Capture the cell that displays the provided text and extract its (x, y) central coordinate. 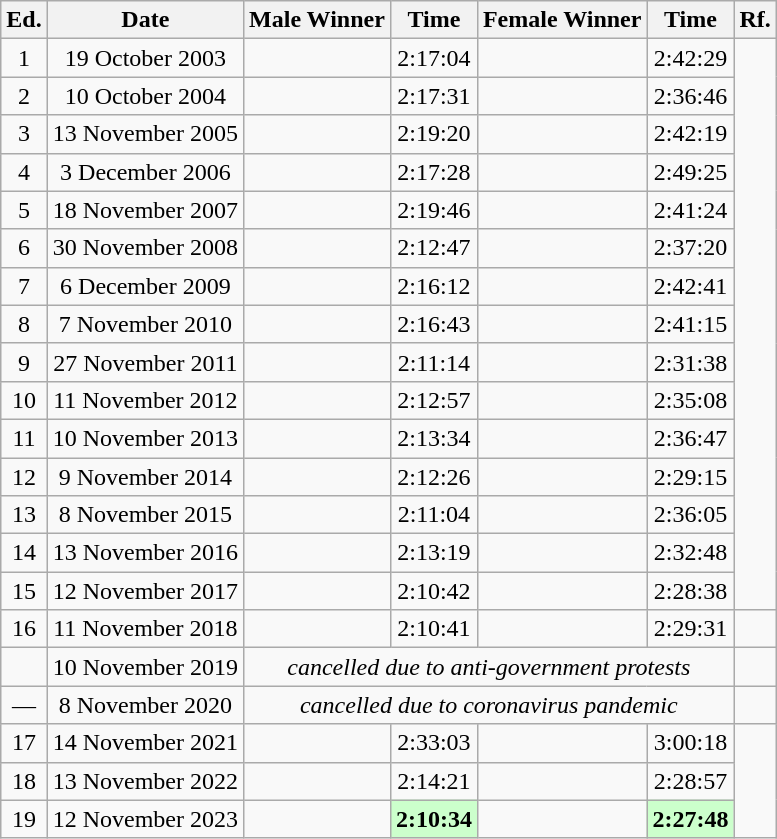
13 (24, 515)
2:12:26 (434, 477)
2:32:48 (690, 553)
2:35:08 (690, 400)
2:29:15 (690, 477)
2:42:19 (690, 134)
7 (24, 286)
2:36:46 (690, 96)
13 November 2016 (145, 553)
8 November 2020 (145, 705)
14 November 2021 (145, 743)
10 October 2004 (145, 96)
Ed. (24, 20)
30 November 2008 (145, 248)
19 (24, 819)
6 (24, 248)
4 (24, 172)
2:29:31 (690, 629)
2:42:41 (690, 286)
27 November 2011 (145, 362)
16 (24, 629)
2:41:24 (690, 210)
10 (24, 400)
12 November 2023 (145, 819)
2:49:25 (690, 172)
2:16:12 (434, 286)
2:13:19 (434, 553)
3 December 2006 (145, 172)
2:17:28 (434, 172)
2:10:41 (434, 629)
11 November 2012 (145, 400)
2:33:03 (434, 743)
18 (24, 781)
6 December 2009 (145, 286)
2:28:57 (690, 781)
2:13:34 (434, 438)
14 (24, 553)
18 November 2007 (145, 210)
2:19:20 (434, 134)
8 November 2015 (145, 515)
13 November 2005 (145, 134)
Date (145, 20)
5 (24, 210)
9 November 2014 (145, 477)
2:37:20 (690, 248)
2:17:04 (434, 58)
10 November 2013 (145, 438)
12 (24, 477)
2:31:38 (690, 362)
7 November 2010 (145, 324)
10 November 2019 (145, 667)
— (24, 705)
2:11:14 (434, 362)
2:11:04 (434, 515)
8 (24, 324)
2:14:21 (434, 781)
2:42:29 (690, 58)
11 November 2018 (145, 629)
3 (24, 134)
2:16:43 (434, 324)
11 (24, 438)
2:36:05 (690, 515)
2:28:38 (690, 591)
2:10:34 (434, 819)
2:17:31 (434, 96)
2 (24, 96)
19 October 2003 (145, 58)
9 (24, 362)
Rf. (755, 20)
12 November 2017 (145, 591)
Male Winner (318, 20)
2:36:47 (690, 438)
3:00:18 (690, 743)
13 November 2022 (145, 781)
Female Winner (562, 20)
15 (24, 591)
cancelled due to anti-government protests (489, 667)
2:12:57 (434, 400)
17 (24, 743)
2:27:48 (690, 819)
2:41:15 (690, 324)
2:10:42 (434, 591)
2:12:47 (434, 248)
cancelled due to coronavirus pandemic (489, 705)
1 (24, 58)
2:19:46 (434, 210)
